For the text-containing cell, return its midpoint in (x, y) coordinate format. 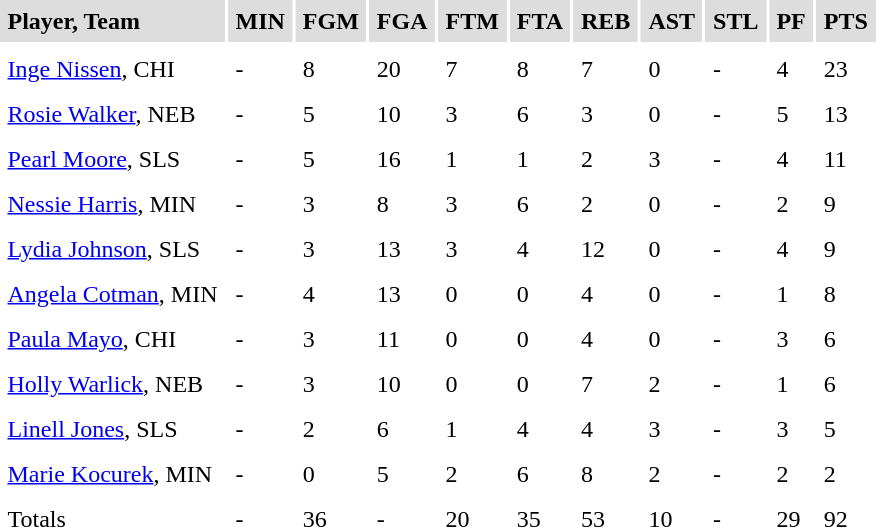
Rosie Walker, NEB (112, 114)
FGA (402, 21)
Angela Cotman, MIN (112, 294)
FGM (330, 21)
PF (791, 21)
Linell Jones, SLS (112, 429)
AST (672, 21)
20 (402, 69)
16 (402, 159)
23 (846, 69)
Pearl Moore, SLS (112, 159)
Inge Nissen, CHI (112, 69)
REB (606, 21)
12 (606, 249)
PTS (846, 21)
Player, Team (112, 21)
FTM (472, 21)
FTA (540, 21)
MIN (260, 21)
Paula Mayo, CHI (112, 339)
Holly Warlick, NEB (112, 384)
STL (736, 21)
Nessie Harris, MIN (112, 204)
Marie Kocurek, MIN (112, 474)
Lydia Johnson, SLS (112, 249)
